Extract the [X, Y] coordinate from the center of the cell holding the provided text.  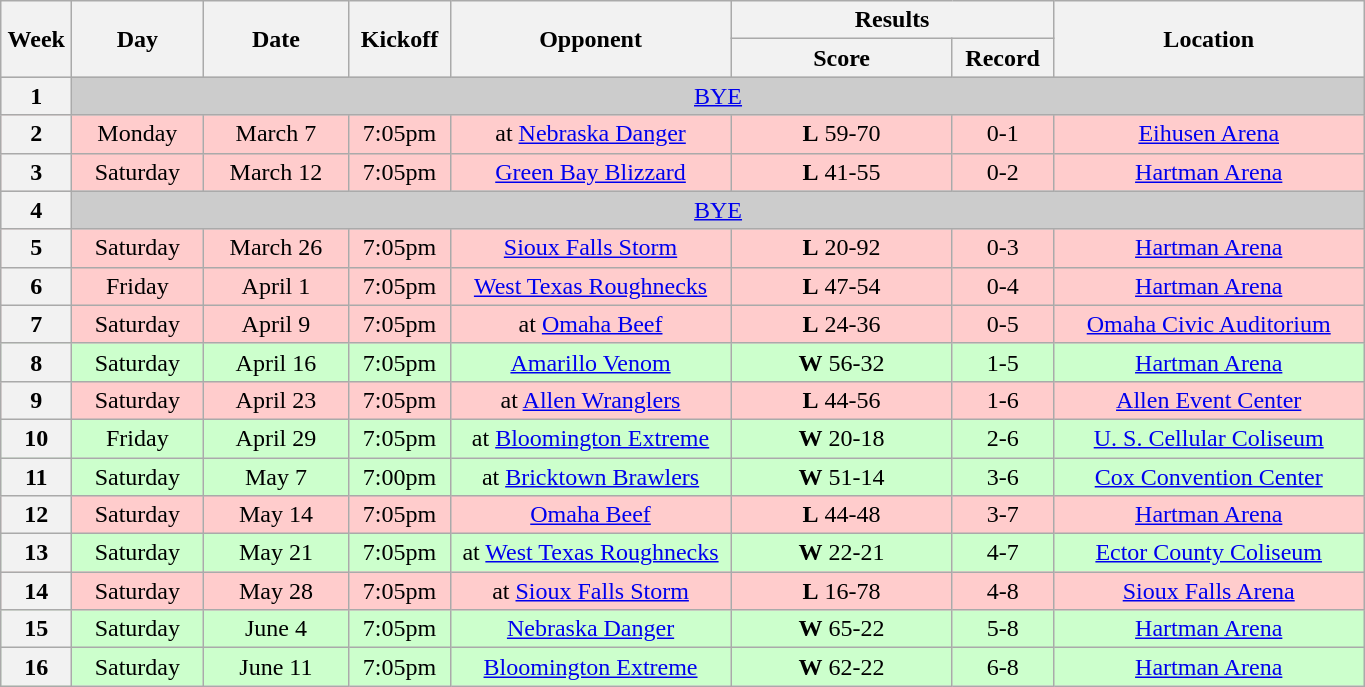
at Bloomington Extreme [590, 438]
10 [36, 438]
Omaha Civic Auditorium [1208, 324]
9 [36, 400]
L 59-70 [842, 134]
6-8 [1002, 667]
2 [36, 134]
Day [138, 39]
Omaha Beef [590, 515]
Location [1208, 39]
3 [36, 172]
Sioux Falls Arena [1208, 591]
0-3 [1002, 248]
Amarillo Venom [590, 362]
May 7 [276, 477]
7 [36, 324]
at Bricktown Brawlers [590, 477]
W 20-18 [842, 438]
11 [36, 477]
12 [36, 515]
May 14 [276, 515]
0-5 [1002, 324]
L 16-78 [842, 591]
4 [36, 210]
W 22-21 [842, 553]
Allen Event Center [1208, 400]
14 [36, 591]
Ector County Coliseum [1208, 553]
Record [1002, 58]
April 1 [276, 286]
15 [36, 629]
0-4 [1002, 286]
Date [276, 39]
April 23 [276, 400]
1-5 [1002, 362]
L 20-92 [842, 248]
3-6 [1002, 477]
May 21 [276, 553]
7:00pm [400, 477]
April 16 [276, 362]
June 11 [276, 667]
3-7 [1002, 515]
W 56-32 [842, 362]
Sioux Falls Storm [590, 248]
Bloomington Extreme [590, 667]
4-8 [1002, 591]
L 24-36 [842, 324]
W 51-14 [842, 477]
at West Texas Roughnecks [590, 553]
Cox Convention Center [1208, 477]
Kickoff [400, 39]
April 9 [276, 324]
1-6 [1002, 400]
4-7 [1002, 553]
March 7 [276, 134]
Eihusen Arena [1208, 134]
6 [36, 286]
May 28 [276, 591]
at Omaha Beef [590, 324]
Green Bay Blizzard [590, 172]
W 65-22 [842, 629]
L 41-55 [842, 172]
April 29 [276, 438]
13 [36, 553]
1 [36, 96]
0-2 [1002, 172]
L 44-56 [842, 400]
Monday [138, 134]
Nebraska Danger [590, 629]
Results [892, 20]
L 47-54 [842, 286]
June 4 [276, 629]
at Sioux Falls Storm [590, 591]
at Nebraska Danger [590, 134]
at Allen Wranglers [590, 400]
16 [36, 667]
W 62-22 [842, 667]
March 12 [276, 172]
Week [36, 39]
0-1 [1002, 134]
March 26 [276, 248]
U. S. Cellular Coliseum [1208, 438]
Opponent [590, 39]
2-6 [1002, 438]
West Texas Roughnecks [590, 286]
Score [842, 58]
5 [36, 248]
L 44-48 [842, 515]
8 [36, 362]
5-8 [1002, 629]
